For the text-containing cell, return its midpoint in (X, Y) coordinate format. 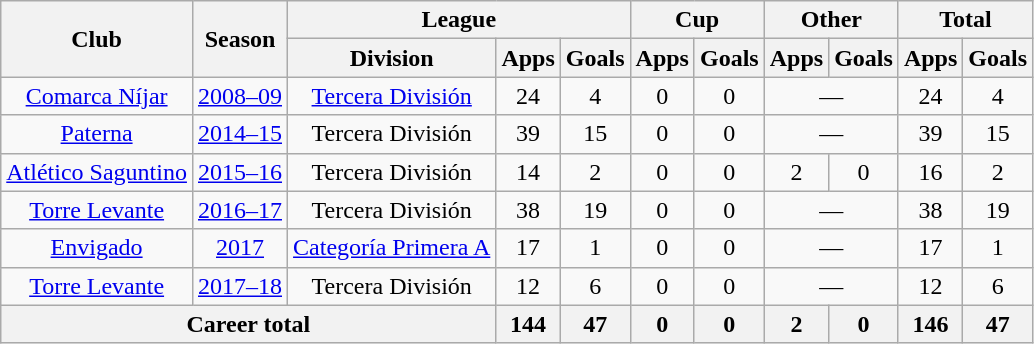
Cup (697, 20)
Envigado (97, 248)
League (460, 20)
2015–16 (240, 172)
Other (831, 20)
2008–09 (240, 96)
2014–15 (240, 134)
Comarca Níjar (97, 96)
Season (240, 39)
Atlético Saguntino (97, 172)
Division (392, 58)
2016–17 (240, 210)
Club (97, 39)
2017 (240, 248)
Categoría Primera A (392, 248)
2017–18 (240, 286)
Paterna (97, 134)
16 (930, 172)
144 (528, 324)
14 (528, 172)
146 (930, 324)
Total (965, 20)
Career total (248, 324)
